For the text-containing cell, return its midpoint in (X, Y) coordinate format. 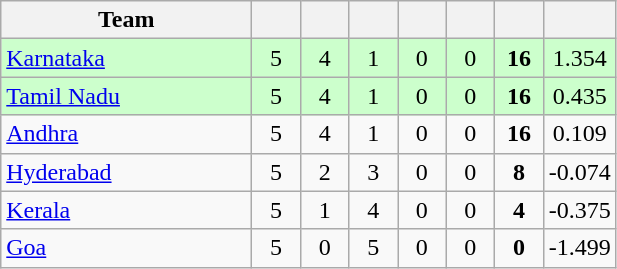
1.354 (580, 58)
0.435 (580, 96)
Andhra (126, 134)
-0.074 (580, 172)
-0.375 (580, 210)
3 (374, 172)
-1.499 (580, 248)
Goa (126, 248)
Hyderabad (126, 172)
Kerala (126, 210)
Tamil Nadu (126, 96)
Team (126, 20)
0.109 (580, 134)
8 (520, 172)
Karnataka (126, 58)
2 (324, 172)
